From the cell containing the given text, extract its center point as (x, y) coordinate. 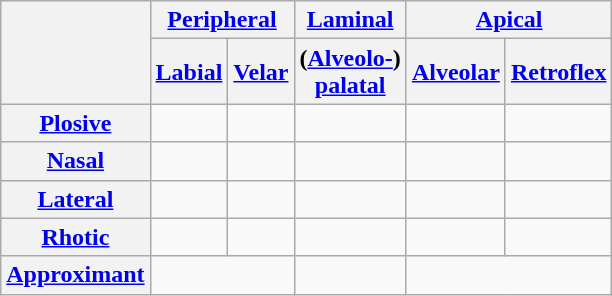
Peripheral (222, 20)
(Alveolo-)palatal (350, 72)
Rhotic (76, 237)
Laminal (350, 20)
Retroflex (558, 72)
Alveolar (456, 72)
Nasal (76, 161)
Velar (261, 72)
Lateral (76, 199)
Approximant (76, 275)
Apical (509, 20)
Labial (189, 72)
Plosive (76, 123)
